Output the [x, y] coordinate of the center of the cell containing the given text.  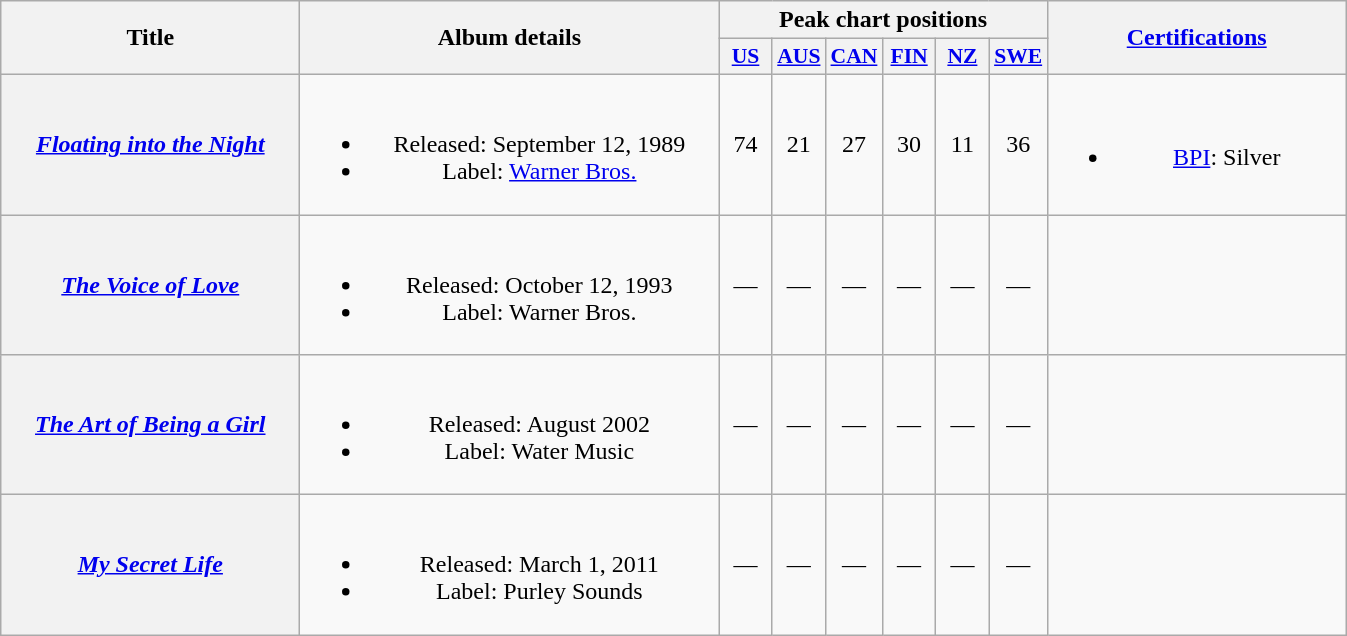
Album details [510, 38]
AUS [798, 57]
Certifications [1196, 38]
30 [908, 144]
Floating into the Night [150, 144]
74 [746, 144]
Released: September 12, 1989Label: Warner Bros. [510, 144]
21 [798, 144]
FIN [908, 57]
SWE [1018, 57]
36 [1018, 144]
NZ [962, 57]
US [746, 57]
My Secret Life [150, 565]
11 [962, 144]
CAN [854, 57]
Released: March 1, 2011Label: Purley Sounds [510, 565]
Released: August 2002Label: Water Music [510, 425]
BPI: Silver [1196, 144]
The Voice of Love [150, 284]
The Art of Being a Girl [150, 425]
Released: October 12, 1993Label: Warner Bros. [510, 284]
27 [854, 144]
Peak chart positions [883, 20]
Title [150, 38]
